Scan for the cell matching the given text and deliver its (X, Y) coordinate at center. 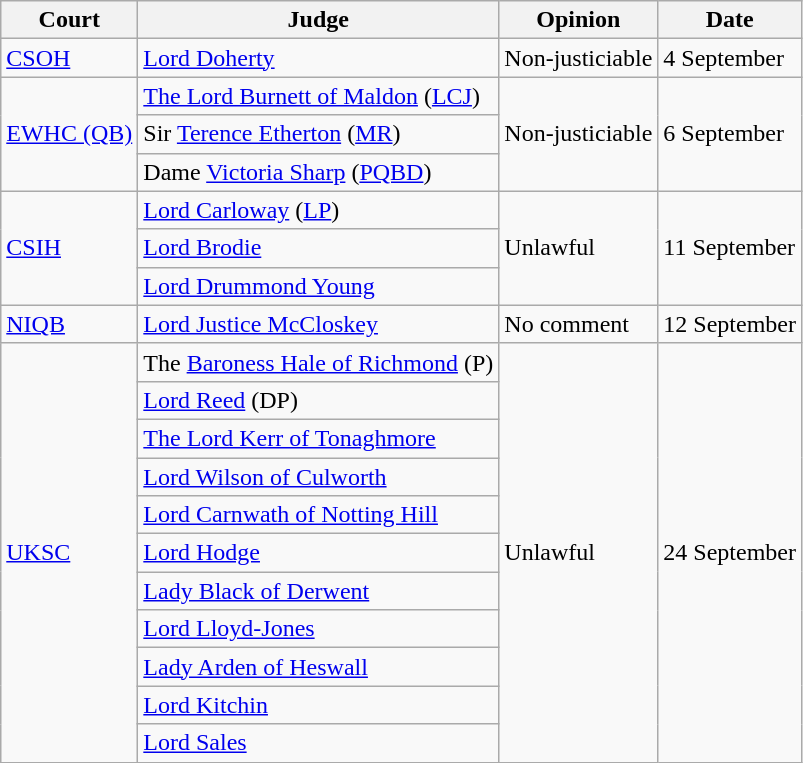
No comment (578, 324)
Lord Hodge (318, 553)
Lady Arden of Heswall (318, 667)
Judge (318, 20)
Sir Terence Etherton (MR) (318, 134)
Date (730, 20)
Lady Black of Derwent (318, 591)
CSOH (70, 58)
Lord Doherty (318, 58)
NIQB (70, 324)
The Lord Kerr of Tonaghmore (318, 438)
Lord Carnwath of Notting Hill (318, 515)
Lord Justice McCloskey (318, 324)
Lord Drummond Young (318, 286)
UKSC (70, 552)
Lord Kitchin (318, 705)
Lord Brodie (318, 248)
Lord Wilson of Culworth (318, 477)
6 September (730, 134)
The Lord Burnett of Maldon (LCJ) (318, 96)
12 September (730, 324)
CSIH (70, 248)
EWHC (QB) (70, 134)
Lord Sales (318, 743)
Dame Victoria Sharp (PQBD) (318, 172)
11 September (730, 248)
Lord Reed (DP) (318, 400)
Lord Carloway (LP) (318, 210)
The Baroness Hale of Richmond (P) (318, 362)
Lord Lloyd-Jones (318, 629)
Opinion (578, 20)
24 September (730, 552)
4 September (730, 58)
Court (70, 20)
